Search for the cell housing the specified text and yield its (X, Y) center coordinate. 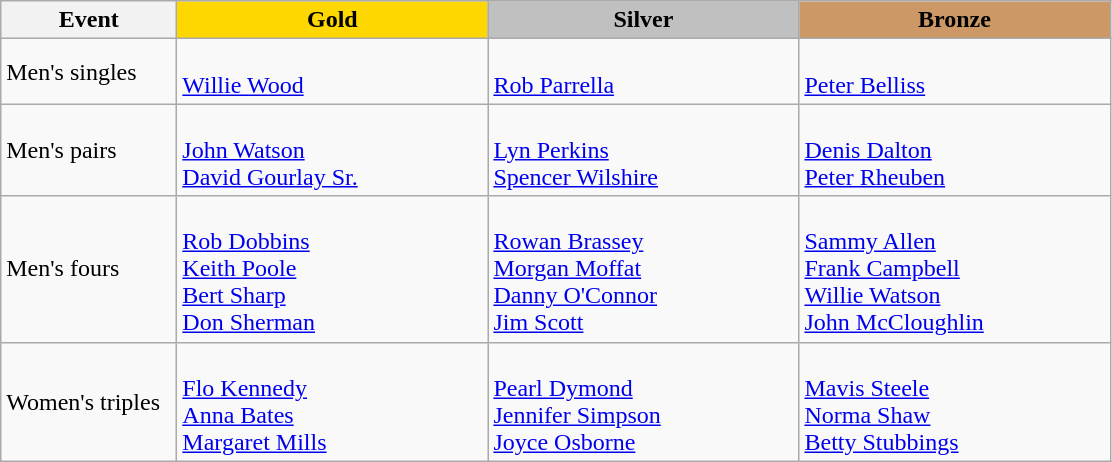
Men's singles (89, 72)
Flo Kennedy Anna Bates Margaret Mills (332, 402)
Willie Wood (332, 72)
Bronze (954, 20)
Men's fours (89, 269)
Sammy Allen Frank Campbell Willie Watson John McCloughlin (954, 269)
Event (89, 20)
Rowan Brassey Morgan Moffat Danny O'Connor Jim Scott (644, 269)
Silver (644, 20)
John Watson David Gourlay Sr. (332, 150)
Lyn Perkins Spencer Wilshire (644, 150)
Mavis Steele Norma Shaw Betty Stubbings (954, 402)
Pearl Dymond Jennifer Simpson Joyce Osborne (644, 402)
Denis Dalton Peter Rheuben (954, 150)
Peter Belliss (954, 72)
Rob Dobbins Keith Poole Bert Sharp Don Sherman (332, 269)
Rob Parrella (644, 72)
Gold (332, 20)
Women's triples (89, 402)
Men's pairs (89, 150)
